Locate the cell with the specified text and output its (x, y) center coordinate. 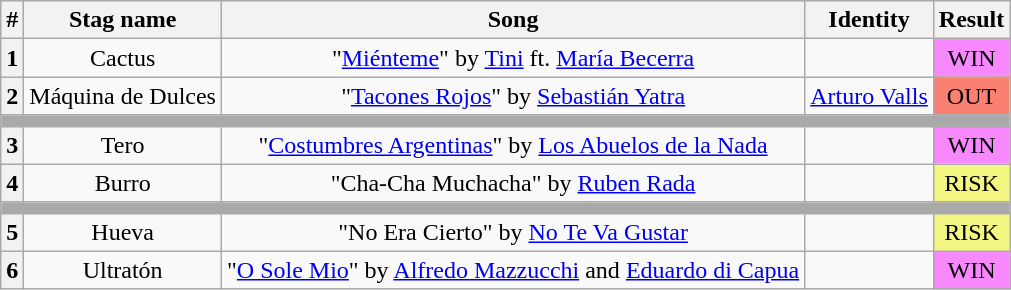
"Costumbres Argentinas" by Los Abuelos de la Nada (512, 145)
Song (512, 20)
"Miénteme" by Tini ft. María Becerra (512, 58)
3 (12, 145)
1 (12, 58)
"O Sole Mio" by Alfredo Mazzucchi and Eduardo di Capua (512, 270)
# (12, 20)
5 (12, 232)
"Tacones Rojos" by Sebastián Yatra (512, 96)
Cactus (123, 58)
Ultratón (123, 270)
Máquina de Dulces (123, 96)
OUT (971, 96)
6 (12, 270)
2 (12, 96)
Arturo Valls (870, 96)
Tero (123, 145)
Stag name (123, 20)
Identity (870, 20)
Burro (123, 183)
Hueva (123, 232)
Result (971, 20)
4 (12, 183)
"Cha-Cha Muchacha" by Ruben Rada (512, 183)
"No Era Cierto" by No Te Va Gustar (512, 232)
